Return [x, y] of the center of cell containing provided text 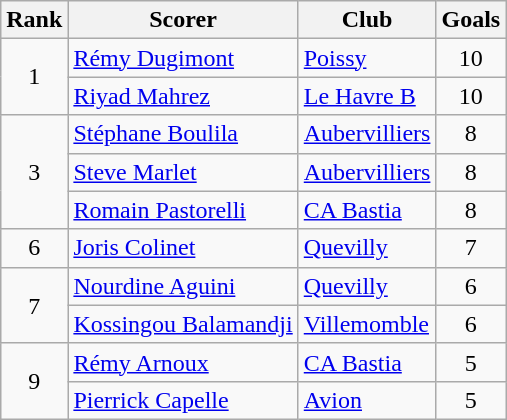
Kossingou Balamandji [183, 324]
Riyad Mahrez [183, 96]
Stéphane Boulila [183, 134]
Club [367, 20]
Villemomble [367, 324]
Le Havre B [367, 96]
Romain Pastorelli [183, 210]
Avion [367, 400]
Pierrick Capelle [183, 400]
Steve Marlet [183, 172]
1 [34, 77]
Rank [34, 20]
Poissy [367, 58]
Rémy Arnoux [183, 362]
Rémy Dugimont [183, 58]
Scorer [183, 20]
3 [34, 172]
Nourdine Aguini [183, 286]
9 [34, 381]
Goals [471, 20]
Joris Colinet [183, 248]
